For the text-containing cell, return its midpoint in [X, Y] coordinate format. 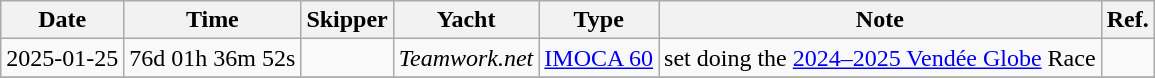
Note [880, 20]
Ref. [1128, 20]
Time [212, 20]
76d 01h 36m 52s [212, 58]
Date [62, 20]
Teamwork.net [466, 58]
Type [599, 20]
Yacht [466, 20]
set doing the 2024–2025 Vendée Globe Race [880, 58]
2025-01-25 [62, 58]
Skipper [347, 20]
IMOCA 60 [599, 58]
